Locate the cell with the specified text and output its [X, Y] center coordinate. 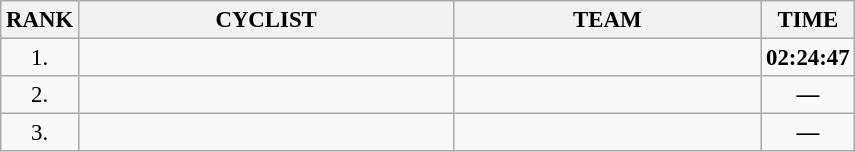
CYCLIST [266, 20]
RANK [40, 20]
TEAM [608, 20]
1. [40, 58]
2. [40, 95]
02:24:47 [808, 58]
3. [40, 133]
TIME [808, 20]
